Pinpoint the cell where the given text exists, returning its (x, y) midpoint coordinate. 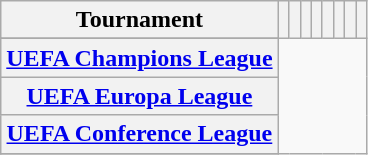
UEFA Champions League (140, 58)
UEFA Europa League (140, 96)
UEFA Conference League (140, 134)
Tournament (140, 20)
